For the text-containing cell, return its midpoint in [x, y] coordinate format. 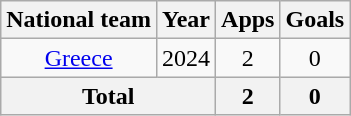
National team [79, 20]
Goals [315, 20]
Year [186, 20]
Total [108, 96]
Apps [248, 20]
2024 [186, 58]
Greece [79, 58]
